Return [X, Y] of the center of cell containing provided text 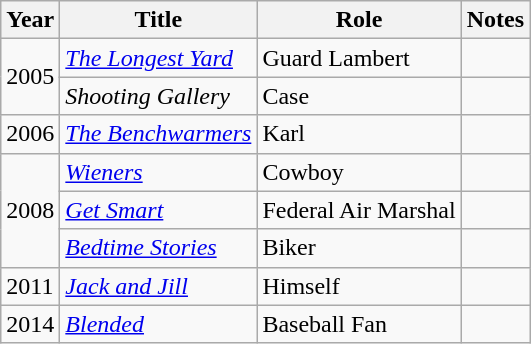
2006 [30, 134]
2005 [30, 77]
Bedtime Stories [158, 248]
Blended [158, 324]
Notes [495, 20]
Karl [359, 134]
Shooting Gallery [158, 96]
Himself [359, 286]
The Longest Yard [158, 58]
Get Smart [158, 210]
Wieners [158, 172]
Guard Lambert [359, 58]
2008 [30, 210]
Federal Air Marshal [359, 210]
Biker [359, 248]
Cowboy [359, 172]
2011 [30, 286]
Baseball Fan [359, 324]
Role [359, 20]
Year [30, 20]
Case [359, 96]
Jack and Jill [158, 286]
The Benchwarmers [158, 134]
Title [158, 20]
2014 [30, 324]
